Pinpoint the cell where the given text exists, returning its (x, y) midpoint coordinate. 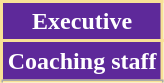
Coaching staff (82, 61)
Executive (82, 22)
